Return (x, y) of the center of cell containing provided text 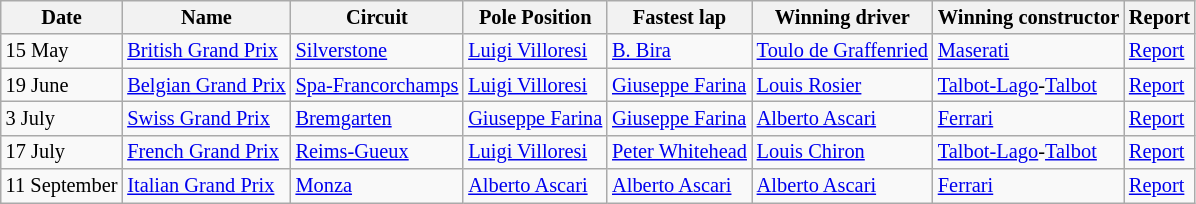
Winning constructor (1028, 17)
Toulo de Graffenried (842, 51)
Bremgarten (378, 118)
Winning driver (842, 17)
11 September (62, 186)
Belgian Grand Prix (206, 85)
Louis Chiron (842, 152)
Louis Rosier (842, 85)
Peter Whitehead (680, 152)
French Grand Prix (206, 152)
Reims-Gueux (378, 152)
Spa-Francorchamps (378, 85)
Fastest lap (680, 17)
Swiss Grand Prix (206, 118)
Silverstone (378, 51)
19 June (62, 85)
Name (206, 17)
Date (62, 17)
Monza (378, 186)
British Grand Prix (206, 51)
Maserati (1028, 51)
15 May (62, 51)
Circuit (378, 17)
Pole Position (535, 17)
3 July (62, 118)
17 July (62, 152)
Italian Grand Prix (206, 186)
B. Bira (680, 51)
